Extract the [x, y] coordinate from the center of the cell holding the provided text.  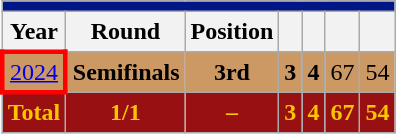
Round [126, 32]
– [232, 112]
Semifinals [126, 72]
3rd [232, 72]
Total [34, 112]
Year [34, 32]
Position [232, 32]
1/1 [126, 112]
2024 [34, 72]
